Provide the [X, Y] coordinate of the cell's center where the given text is located.  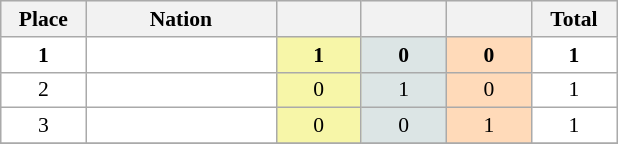
Total [574, 19]
2 [44, 90]
Nation [181, 19]
Place [44, 19]
3 [44, 126]
